From the cell containing the given text, extract its center point as [x, y] coordinate. 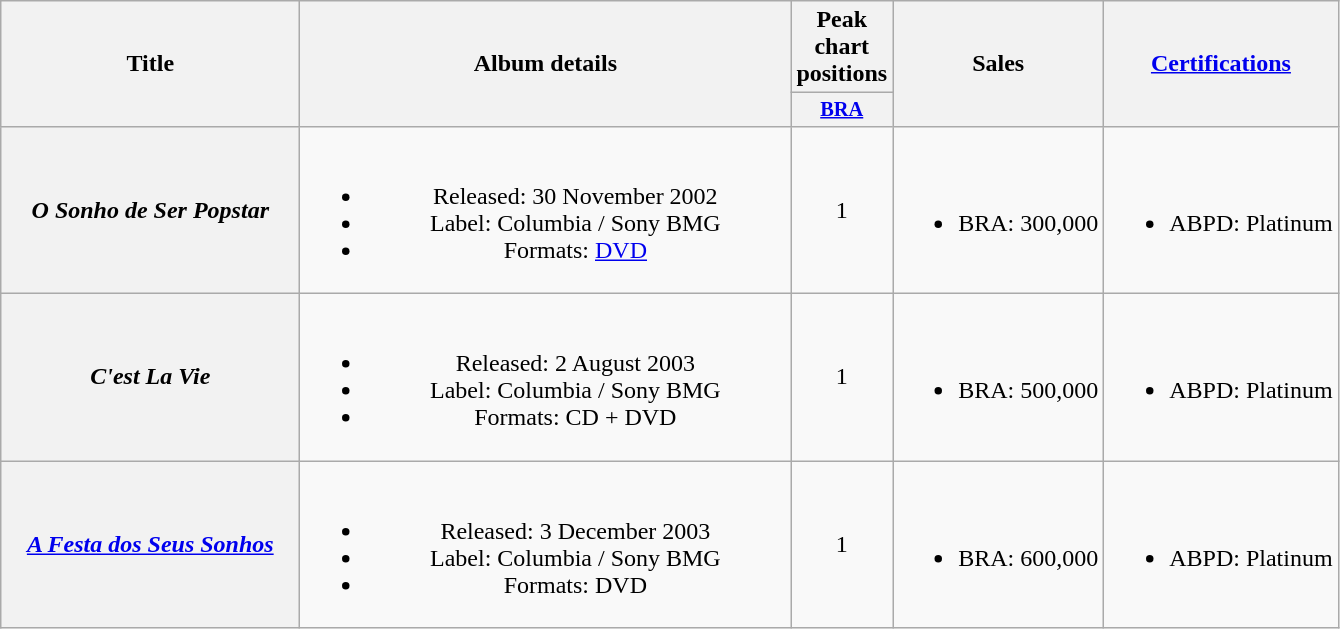
Title [150, 64]
Released: 30 November 2002Label: Columbia / Sony BMGFormats: DVD [546, 210]
Released: 2 August 2003Label: Columbia / Sony BMGFormats: CD + DVD [546, 378]
Certifications [1221, 64]
Peak chart positions [842, 47]
Album details [546, 64]
O Sonho de Ser Popstar [150, 210]
C'est La Vie [150, 378]
BRA [842, 110]
BRA: 600,000 [998, 544]
A Festa dos Seus Sonhos [150, 544]
Sales [998, 64]
BRA: 500,000 [998, 378]
BRA: 300,000 [998, 210]
Released: 3 December 2003Label: Columbia / Sony BMGFormats: DVD [546, 544]
